Search for the cell housing the specified text and yield its [X, Y] center coordinate. 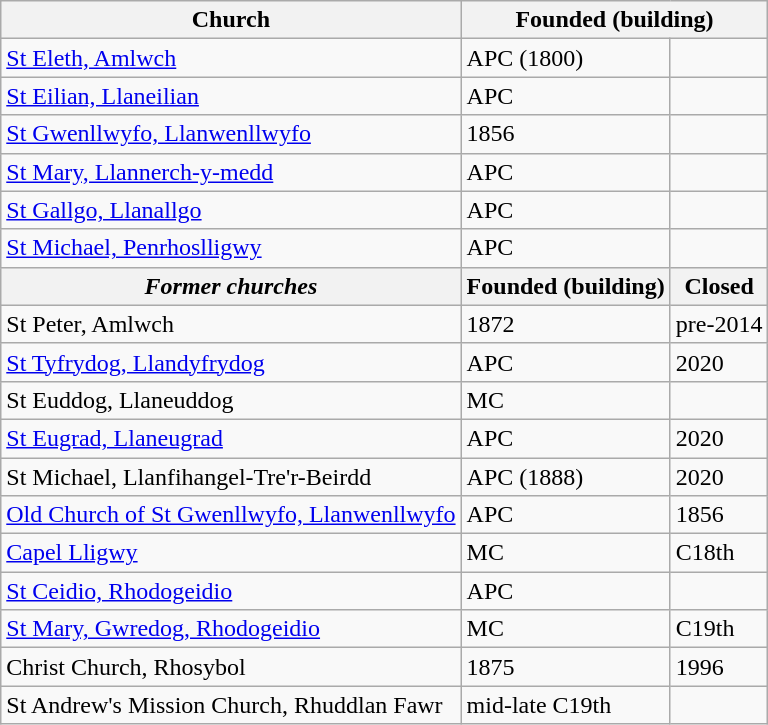
St Andrew's Mission Church, Rhuddlan Fawr [231, 705]
St Peter, Amlwch [231, 324]
Church [231, 20]
pre-2014 [719, 324]
C18th [719, 553]
Christ Church, Rhosybol [231, 667]
St Michael, Penrhoslligwy [231, 248]
mid-late C19th [566, 705]
St Eilian, Llaneilian [231, 96]
St Mary, Llannerch-y-medd [231, 172]
St Eugrad, Llaneugrad [231, 438]
APC (1800) [566, 58]
Capel Lligwy [231, 553]
St Ceidio, Rhodogeidio [231, 591]
1872 [566, 324]
Old Church of St Gwenllwyfo, Llanwenllwyfo [231, 515]
St Gallgo, Llanallgo [231, 210]
St Tyfrydog, Llandyfrydog [231, 362]
St Eleth, Amlwch [231, 58]
Former churches [231, 286]
APC (1888) [566, 477]
St Euddog, Llaneuddog [231, 400]
St Gwenllwyfo, Llanwenllwyfo [231, 134]
1996 [719, 667]
1875 [566, 667]
C19th [719, 629]
St Michael, Llanfihangel-Tre'r-Beirdd [231, 477]
Closed [719, 286]
St Mary, Gwredog, Rhodogeidio [231, 629]
